Capture the cell that displays the provided text and extract its [X, Y] central coordinate. 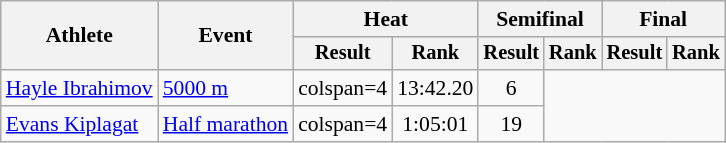
Heat [386, 19]
1:05:01 [435, 124]
Hayle Ibrahimov [80, 88]
Half marathon [226, 124]
Final [664, 19]
Semifinal [540, 19]
Evans Kiplagat [80, 124]
19 [511, 124]
5000 m [226, 88]
6 [511, 88]
Athlete [80, 36]
13:42.20 [435, 88]
Event [226, 36]
